Output the [x, y] coordinate of the center of the cell containing the given text.  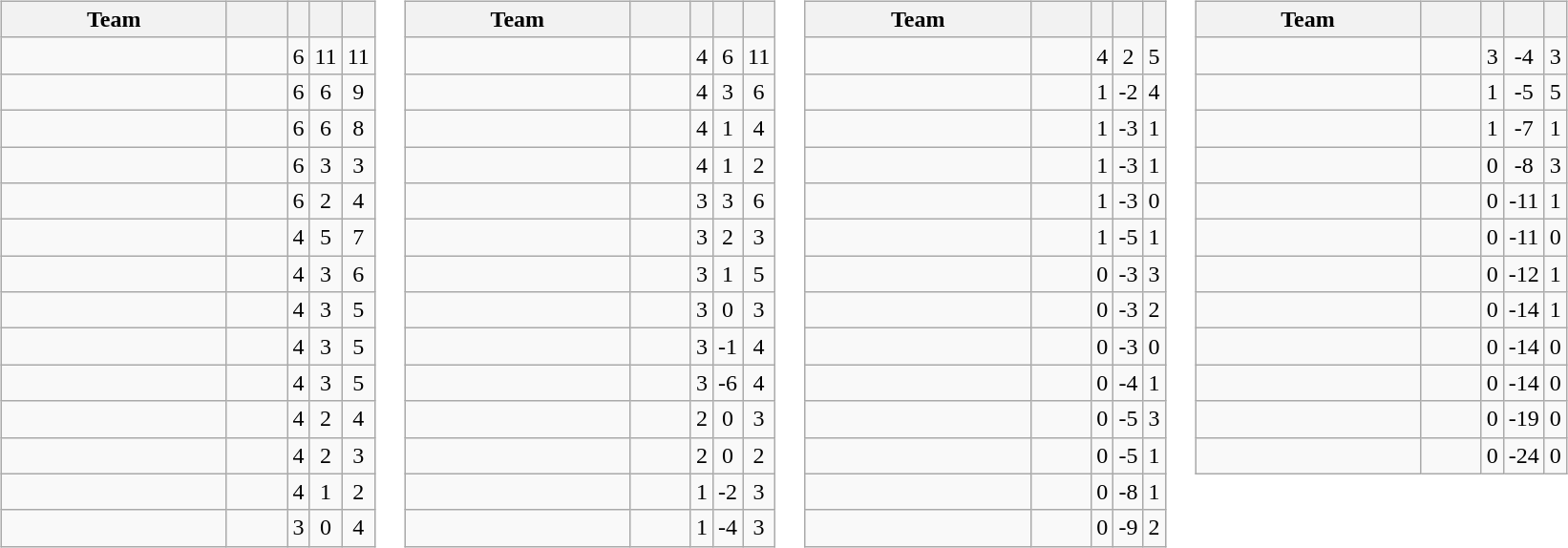
9 [358, 92]
7 [358, 238]
-1 [728, 347]
-24 [1524, 455]
8 [358, 128]
-7 [1524, 128]
-12 [1524, 274]
-6 [728, 383]
-19 [1524, 419]
-9 [1129, 528]
